Capture the cell that displays the provided text and extract its (x, y) central coordinate. 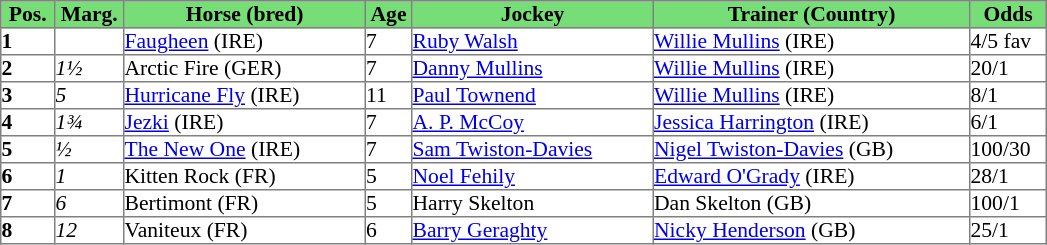
1½ (90, 68)
Marg. (90, 14)
Vaniteux (FR) (245, 230)
100/30 (1008, 150)
Odds (1008, 14)
6/1 (1008, 122)
Arctic Fire (GER) (245, 68)
3 (28, 96)
Barry Geraghty (533, 230)
Danny Mullins (533, 68)
4/5 fav (1008, 42)
8/1 (1008, 96)
Faugheen (IRE) (245, 42)
Bertimont (FR) (245, 204)
12 (90, 230)
28/1 (1008, 176)
Paul Townend (533, 96)
4 (28, 122)
Trainer (Country) (811, 14)
8 (28, 230)
Pos. (28, 14)
2 (28, 68)
Jezki (IRE) (245, 122)
11 (388, 96)
Harry Skelton (533, 204)
A. P. McCoy (533, 122)
The New One (IRE) (245, 150)
Dan Skelton (GB) (811, 204)
Age (388, 14)
½ (90, 150)
Nicky Henderson (GB) (811, 230)
20/1 (1008, 68)
Noel Fehily (533, 176)
Horse (bred) (245, 14)
Sam Twiston-Davies (533, 150)
100/1 (1008, 204)
Edward O'Grady (IRE) (811, 176)
Kitten Rock (FR) (245, 176)
25/1 (1008, 230)
Jessica Harrington (IRE) (811, 122)
1¾ (90, 122)
Hurricane Fly (IRE) (245, 96)
Jockey (533, 14)
Ruby Walsh (533, 42)
Nigel Twiston-Davies (GB) (811, 150)
